Scan for the cell matching the given text and deliver its [X, Y] coordinate at center. 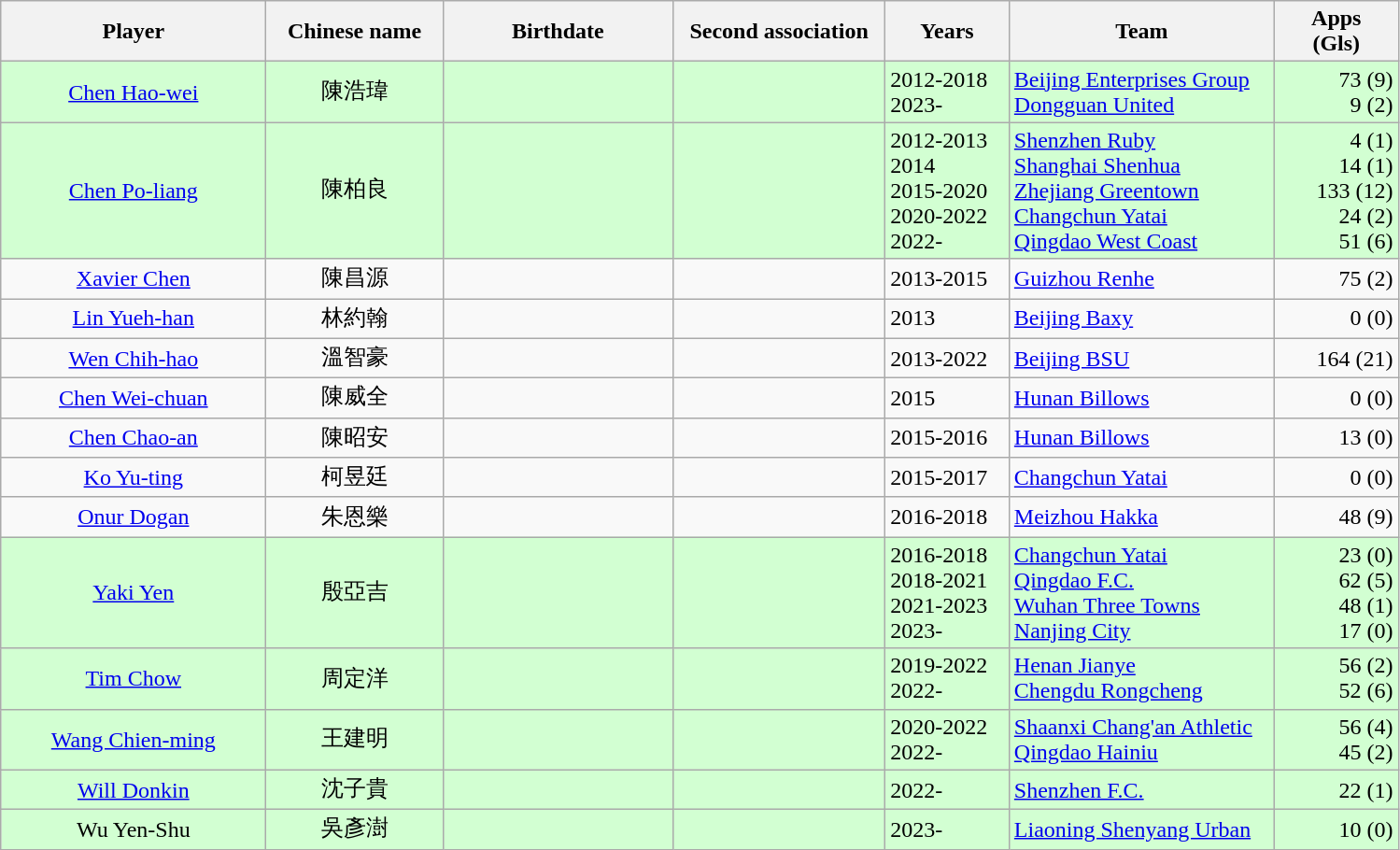
Player [134, 32]
Beijing Enterprises GroupDongguan United [1141, 92]
10 (0) [1336, 829]
陳柏良 [355, 191]
22 (1) [1336, 790]
陳浩瑋 [355, 92]
Wu Yen-Shu [134, 829]
Chinese name [355, 32]
2020-20222022- [947, 740]
Yaki Yen [134, 592]
Team [1141, 32]
4 (1)14 (1)133 (12)24 (2)51 (6) [1336, 191]
2019-20222022- [947, 678]
林約翰 [355, 319]
Chen Po-liang [134, 191]
沈子貴 [355, 790]
Beijing BSU [1141, 359]
2023- [947, 829]
2012-20182023- [947, 92]
Changchun YataiQingdao F.C.Wuhan Three TownsNanjing City [1141, 592]
Birthdate [558, 32]
13 (0) [1336, 437]
Shenzhen F.C. [1141, 790]
2015-2017 [947, 478]
柯昱廷 [355, 478]
Ko Yu-ting [134, 478]
Meizhou Hakka [1141, 517]
2012-201320142015-20202020-20222022- [947, 191]
56 (4)45 (2) [1336, 740]
Onur Dogan [134, 517]
73 (9)9 (2) [1336, 92]
Shaanxi Chang'an AthleticQingdao Hainiu [1141, 740]
2022- [947, 790]
164 (21) [1336, 359]
Apps(Gls) [1336, 32]
Tim Chow [134, 678]
75 (2) [1336, 278]
陳威全 [355, 398]
朱恩樂 [355, 517]
Second association [779, 32]
23 (0)62 (5)48 (1)17 (0) [1336, 592]
2016-2018 [947, 517]
吳彥澍 [355, 829]
2013-2015 [947, 278]
Shenzhen RubyShanghai ShenhuaZhejiang GreentownChangchun YataiQingdao West Coast [1141, 191]
Wang Chien-ming [134, 740]
周定洋 [355, 678]
Years [947, 32]
Changchun Yatai [1141, 478]
Liaoning Shenyang Urban [1141, 829]
2013-2022 [947, 359]
Chen Hao-wei [134, 92]
Xavier Chen [134, 278]
56 (2)52 (6) [1336, 678]
Beijing Baxy [1141, 319]
陳昌源 [355, 278]
Henan JianyeChengdu Rongcheng [1141, 678]
Chen Wei-chuan [134, 398]
2015-2016 [947, 437]
Wen Chih-hao [134, 359]
2016-20182018-20212021-20232023- [947, 592]
2013 [947, 319]
溫智豪 [355, 359]
Chen Chao-an [134, 437]
48 (9) [1336, 517]
王建明 [355, 740]
陳昭安 [355, 437]
殷亞吉 [355, 592]
Guizhou Renhe [1141, 278]
2015 [947, 398]
Lin Yueh-han [134, 319]
Will Donkin [134, 790]
